Extract the [X, Y] coordinate from the center of the cell holding the provided text.  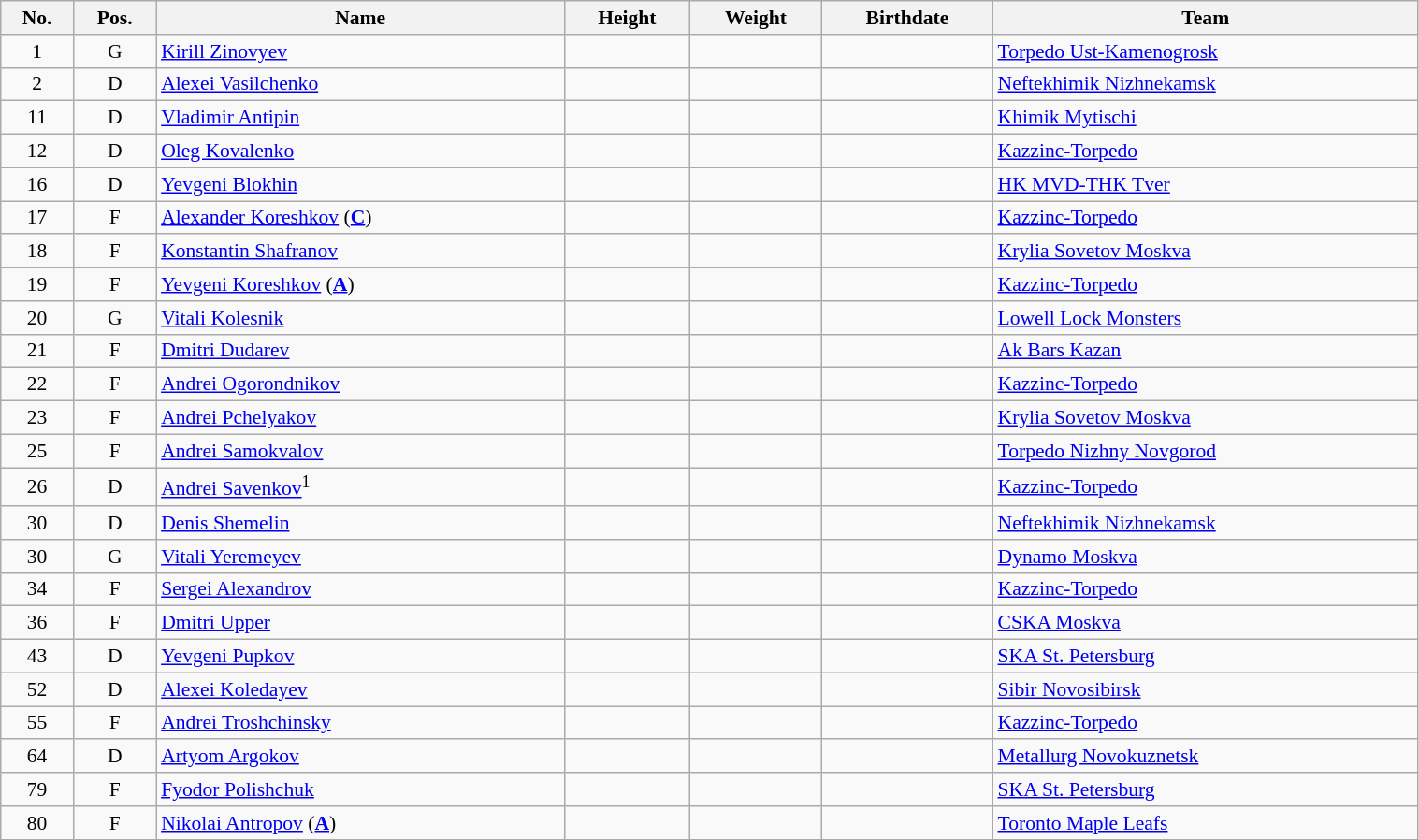
Konstantin Shafranov [360, 252]
No. [37, 18]
19 [37, 284]
79 [37, 789]
Denis Shemelin [360, 523]
Yevgeni Pupkov [360, 657]
Andrei Samokvalov [360, 451]
Yevgeni Blokhin [360, 184]
Lowell Lock Monsters [1205, 318]
CSKA Moskva [1205, 623]
Vitali Kolesnik [360, 318]
Metallurg Novokuznetsk [1205, 757]
20 [37, 318]
Dynamo Moskva [1205, 557]
Nikolai Antropov (A) [360, 823]
80 [37, 823]
Birthdate [907, 18]
2 [37, 84]
Ak Bars Kazan [1205, 351]
23 [37, 418]
Alexander Koreshkov (C) [360, 218]
52 [37, 689]
Oleg Kovalenko [360, 152]
1 [37, 51]
64 [37, 757]
Sibir Novosibirsk [1205, 689]
21 [37, 351]
Toronto Maple Leafs [1205, 823]
25 [37, 451]
HK MVD-THK Tver [1205, 184]
26 [37, 486]
Dmitri Upper [360, 623]
Dmitri Dudarev [360, 351]
18 [37, 252]
Vladimir Antipin [360, 118]
Yevgeni Koreshkov (A) [360, 284]
43 [37, 657]
36 [37, 623]
17 [37, 218]
Andrei Pchelyakov [360, 418]
55 [37, 723]
Sergei Alexandrov [360, 589]
Weight [756, 18]
34 [37, 589]
Andrei Ogorondnikov [360, 384]
Team [1205, 18]
16 [37, 184]
22 [37, 384]
Kirill Zinovyev [360, 51]
Name [360, 18]
Khimik Mytischi [1205, 118]
Vitali Yeremeyev [360, 557]
11 [37, 118]
Torpedo Ust-Kamenogrosk [1205, 51]
Pos. [114, 18]
Artyom Argokov [360, 757]
12 [37, 152]
Fyodor Polishchuk [360, 789]
Andrei Savenkov1 [360, 486]
Torpedo Nizhny Novgorod [1205, 451]
Andrei Troshchinsky [360, 723]
Height [627, 18]
Alexei Vasilchenko [360, 84]
Alexei Koledayev [360, 689]
